Return [x, y] of the center of cell containing provided text 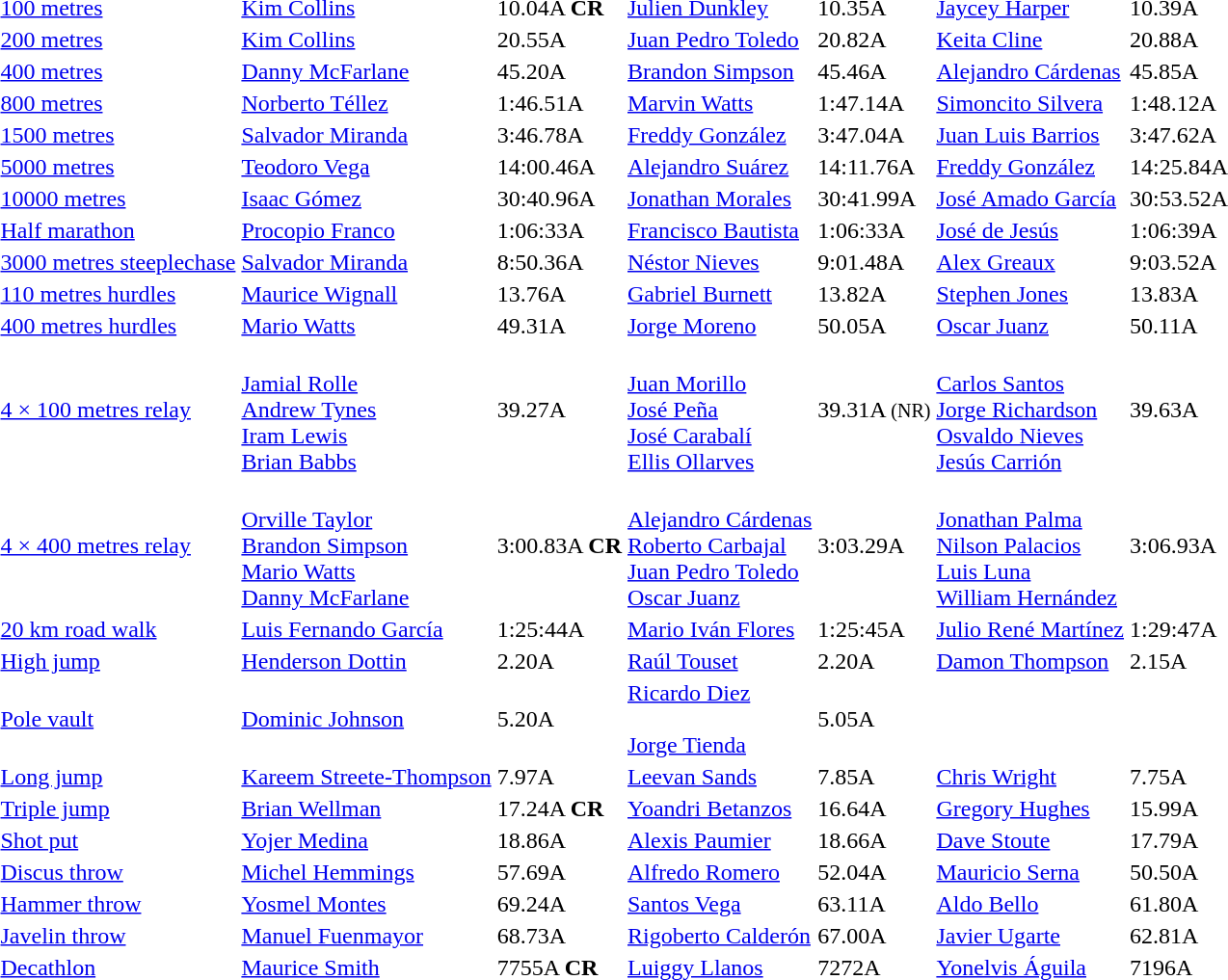
7.97A [559, 777]
Brandon Simpson [720, 71]
Mario Iván Flores [720, 629]
Isaac Gómez [366, 199]
Kim Collins [366, 40]
45.20A [559, 71]
9:01.48A [874, 262]
13.82A [874, 294]
50.05A [874, 326]
20.55A [559, 40]
3:00.83A CR [559, 545]
José de Jesús [1030, 230]
Marvin Watts [720, 103]
Gabriel Burnett [720, 294]
67.00A [874, 936]
Alejandro Cárdenas [1030, 71]
Chris Wright [1030, 777]
Stephen Jones [1030, 294]
13.76A [559, 294]
Alejandro CárdenasRoberto CarbajalJuan Pedro ToledoOscar Juanz [720, 545]
7.85A [874, 777]
Jamial RolleAndrew TynesIram LewisBrian Babbs [366, 410]
18.86A [559, 840]
39.31A (NR) [874, 410]
Simoncito Silvera [1030, 103]
Brian Wellman [366, 808]
63.11A [874, 904]
Ricardo Diez Jorge Tienda [720, 719]
1:25:44A [559, 629]
Procopio Franco [366, 230]
18.66A [874, 840]
14:11.76A [874, 167]
Carlos SantosJorge RichardsonOsvaldo NievesJesús Carrión [1030, 410]
57.69A [559, 872]
Yosmel Montes [366, 904]
Henderson Dottin [366, 661]
Alfredo Romero [720, 872]
Yoandri Betanzos [720, 808]
Teodoro Vega [366, 167]
1:25:45A [874, 629]
Alex Greaux [1030, 262]
Aldo Bello [1030, 904]
3:47.04A [874, 135]
52.04A [874, 872]
Luis Fernando García [366, 629]
Raúl Touset [720, 661]
16.64A [874, 808]
69.24A [559, 904]
Javier Ugarte [1030, 936]
Michel Hemmings [366, 872]
Mario Watts [366, 326]
68.73A [559, 936]
Francisco Bautista [720, 230]
Juan Pedro Toledo [720, 40]
Mauricio Serna [1030, 872]
3:03.29A [874, 545]
14:00.46A [559, 167]
Alejandro Suárez [720, 167]
Santos Vega [720, 904]
45.46A [874, 71]
5.20A [559, 719]
Yojer Medina [366, 840]
Dave Stoute [1030, 840]
39.27A [559, 410]
José Amado García [1030, 199]
Julio René Martínez [1030, 629]
Rigoberto Calderón [720, 936]
Damon Thompson [1030, 661]
30:40.96A [559, 199]
30:41.99A [874, 199]
20.82A [874, 40]
Kareem Streete-Thompson [366, 777]
Oscar Juanz [1030, 326]
Jonathan PalmaNilson PalaciosLuis LunaWilliam Hernández [1030, 545]
Alexis Paumier [720, 840]
1:46.51A [559, 103]
Keita Cline [1030, 40]
Juan Luis Barrios [1030, 135]
Norberto Téllez [366, 103]
Jonathan Morales [720, 199]
49.31A [559, 326]
Maurice Wignall [366, 294]
8:50.36A [559, 262]
Orville TaylorBrandon SimpsonMario WattsDanny McFarlane [366, 545]
Danny McFarlane [366, 71]
Jorge Moreno [720, 326]
3:46.78A [559, 135]
Juan MorilloJosé PeñaJosé CarabalíEllis Ollarves [720, 410]
1:47.14A [874, 103]
Néstor Nieves [720, 262]
Gregory Hughes [1030, 808]
Manuel Fuenmayor [366, 936]
Dominic Johnson [366, 719]
5.05A [874, 719]
17.24A CR [559, 808]
Leevan Sands [720, 777]
